Scan for the cell matching the given text and deliver its (x, y) coordinate at center. 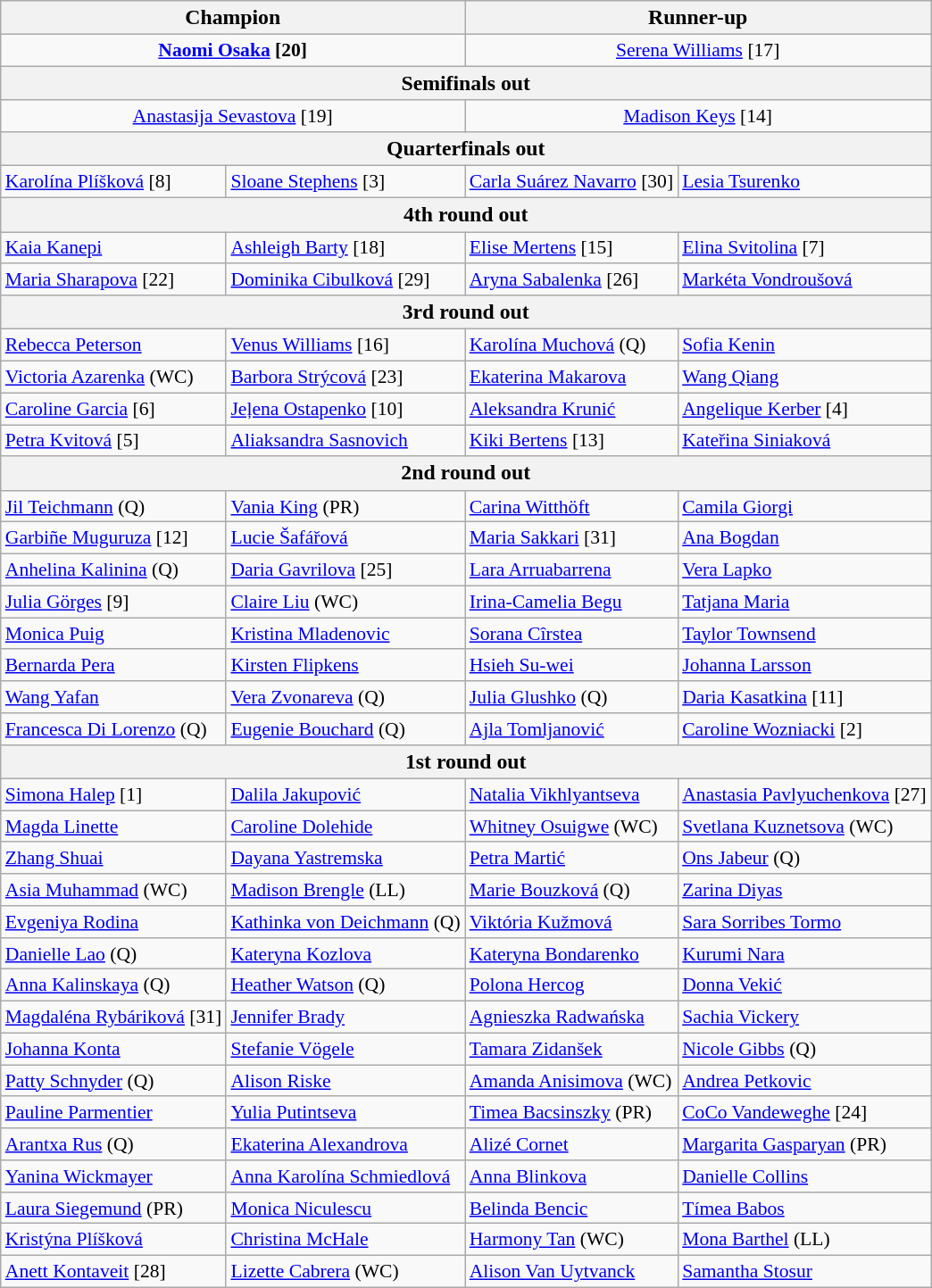
Aliaksandra Sasnovich (345, 441)
Lucie Šafářová (345, 538)
Julia Görges [9] (114, 602)
Samantha Stosur (804, 1272)
Daria Kasatkina [11] (804, 697)
Ana Bogdan (804, 538)
Natalia Vikhlyantseva (571, 795)
Donna Vekić (804, 985)
Carla Suárez Navarro [30] (571, 182)
Sloane Stephens [3] (345, 182)
Nicole Gibbs (Q) (804, 1050)
Magdaléna Rybáriková [31] (114, 1018)
Amanda Anisimova (WC) (571, 1081)
Vania King (PR) (345, 507)
Kateřina Siniaková (804, 441)
Ons Jabeur (Q) (804, 859)
Naomi Osaka [20] (233, 51)
Vera Lapko (804, 570)
Simona Halep [1] (114, 795)
Belinda Bencic (571, 1209)
Sara Sorribes Tormo (804, 922)
Svetlana Kuznetsova (WC) (804, 827)
Madison Brengle (LL) (345, 890)
Petra Kvitová [5] (114, 441)
Bernarda Pera (114, 666)
Barbora Strýcová [23] (345, 378)
Polona Hercog (571, 985)
Maria Sharapova [22] (114, 280)
Yanina Wickmayer (114, 1176)
Julia Glushko (Q) (571, 697)
3rd round out (466, 312)
Tamara Zidanšek (571, 1050)
Tímea Babos (804, 1209)
Claire Liu (WC) (345, 602)
Caroline Garcia [6] (114, 409)
Ashleigh Barty [18] (345, 248)
Semifinals out (466, 84)
Alison Van Uytvanck (571, 1272)
Wang Qiang (804, 378)
Laura Siegemund (PR) (114, 1209)
Patty Schnyder (Q) (114, 1081)
Danielle Lao (Q) (114, 954)
Anastasija Sevastova [19] (233, 117)
Dalila Jakupović (345, 795)
Sorana Cîrstea (571, 634)
Elise Mertens [15] (571, 248)
Anastasia Pavlyuchenkova [27] (804, 795)
Whitney Osuigwe (WC) (571, 827)
Lizette Cabrera (WC) (345, 1272)
Evgeniya Rodina (114, 922)
Johanna Larsson (804, 666)
Carina Witthöft (571, 507)
Victoria Azarenka (WC) (114, 378)
Agnieszka Radwańska (571, 1018)
Yulia Putintseva (345, 1113)
Zarina Diyas (804, 890)
CoCo Vandeweghe [24] (804, 1113)
Daria Gavrilova [25] (345, 570)
Marie Bouzková (Q) (571, 890)
Sofia Kenin (804, 345)
Elina Svitolina [7] (804, 248)
Jennifer Brady (345, 1018)
Anna Blinkova (571, 1176)
Johanna Konta (114, 1050)
Andrea Petkovic (804, 1081)
Garbiñe Muguruza [12] (114, 538)
Caroline Wozniacki [2] (804, 729)
Stefanie Vögele (345, 1050)
Serena Williams [17] (698, 51)
Christina McHale (345, 1240)
Markéta Vondroušová (804, 280)
Jeļena Ostapenko [10] (345, 409)
Alizé Cornet (571, 1144)
Lara Arruabarrena (571, 570)
Rebecca Peterson (114, 345)
Anhelina Kalinina (Q) (114, 570)
Venus Williams [16] (345, 345)
Karolína Plíšková [8] (114, 182)
Lesia Tsurenko (804, 182)
Arantxa Rus (Q) (114, 1144)
Danielle Collins (804, 1176)
Dominika Cibulková [29] (345, 280)
Runner-up (698, 18)
Kateryna Bondarenko (571, 954)
Monica Niculescu (345, 1209)
Kaia Kanepi (114, 248)
Eugenie Bouchard (Q) (345, 729)
Anna Kalinskaya (Q) (114, 985)
Kristýna Plíšková (114, 1240)
Mona Barthel (LL) (804, 1240)
Kateryna Kozlova (345, 954)
Anett Kontaveit [28] (114, 1272)
Timea Bacsinszky (PR) (571, 1113)
Anna Karolína Schmiedlová (345, 1176)
Tatjana Maria (804, 602)
Harmony Tan (WC) (571, 1240)
4th round out (466, 215)
Kiki Bertens [13] (571, 441)
2nd round out (466, 474)
Ajla Tomljanović (571, 729)
Camila Giorgi (804, 507)
Petra Martić (571, 859)
Hsieh Su-wei (571, 666)
Alison Riske (345, 1081)
Kurumi Nara (804, 954)
Margarita Gasparyan (PR) (804, 1144)
Aryna Sabalenka [26] (571, 280)
Irina-Camelia Begu (571, 602)
Kathinka von Deichmann (Q) (345, 922)
Champion (233, 18)
Dayana Yastremska (345, 859)
Madison Keys [14] (698, 117)
Monica Puig (114, 634)
1st round out (466, 762)
Jil Teichmann (Q) (114, 507)
Heather Watson (Q) (345, 985)
Vera Zvonareva (Q) (345, 697)
Angelique Kerber [4] (804, 409)
Taylor Townsend (804, 634)
Zhang Shuai (114, 859)
Maria Sakkari [31] (571, 538)
Quarterfinals out (466, 149)
Francesca Di Lorenzo (Q) (114, 729)
Asia Muhammad (WC) (114, 890)
Viktória Kužmová (571, 922)
Kirsten Flipkens (345, 666)
Kristina Mladenovic (345, 634)
Pauline Parmentier (114, 1113)
Karolína Muchová (Q) (571, 345)
Aleksandra Krunić (571, 409)
Caroline Dolehide (345, 827)
Sachia Vickery (804, 1018)
Magda Linette (114, 827)
Wang Yafan (114, 697)
Ekaterina Alexandrova (345, 1144)
Ekaterina Makarova (571, 378)
